Scan for the cell matching the given text and deliver its [x, y] coordinate at center. 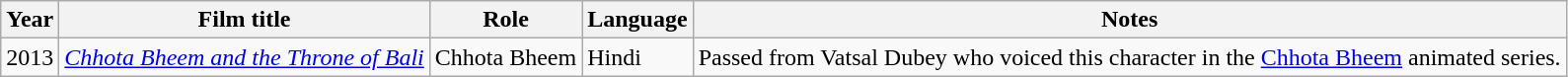
Passed from Vatsal Dubey who voiced this character in the Chhota Bheem animated series. [1129, 57]
Role [505, 20]
Hindi [637, 57]
Language [637, 20]
Film title [245, 20]
Year [30, 20]
2013 [30, 57]
Chhota Bheem and the Throne of Bali [245, 57]
Notes [1129, 20]
Chhota Bheem [505, 57]
